Provide the [X, Y] coordinate of the cell's center where the given text is located.  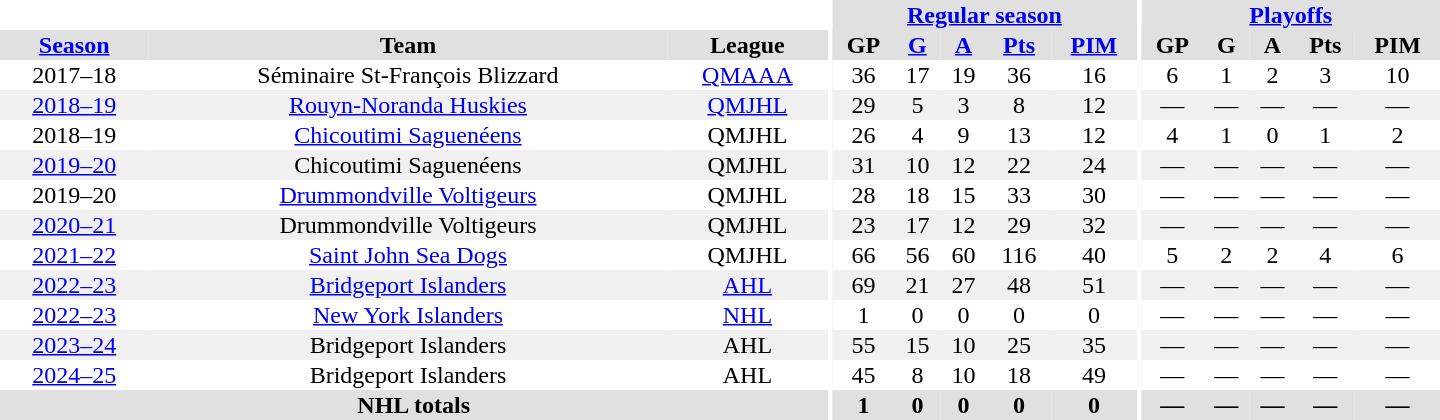
Season [74, 45]
27 [963, 285]
Regular season [984, 15]
Playoffs [1290, 15]
Saint John Sea Dogs [408, 255]
19 [963, 75]
25 [1020, 345]
NHL [748, 315]
35 [1094, 345]
45 [863, 375]
32 [1094, 225]
116 [1020, 255]
NHL totals [414, 405]
55 [863, 345]
66 [863, 255]
2023–24 [74, 345]
49 [1094, 375]
QMAAA [748, 75]
51 [1094, 285]
13 [1020, 135]
21 [917, 285]
24 [1094, 165]
2020–21 [74, 225]
40 [1094, 255]
28 [863, 195]
23 [863, 225]
69 [863, 285]
Team [408, 45]
22 [1020, 165]
2024–25 [74, 375]
48 [1020, 285]
League [748, 45]
9 [963, 135]
26 [863, 135]
56 [917, 255]
2021–22 [74, 255]
2017–18 [74, 75]
16 [1094, 75]
31 [863, 165]
New York Islanders [408, 315]
30 [1094, 195]
33 [1020, 195]
Séminaire St-François Blizzard [408, 75]
60 [963, 255]
Rouyn-Noranda Huskies [408, 105]
